For the text-containing cell, return its midpoint in (X, Y) coordinate format. 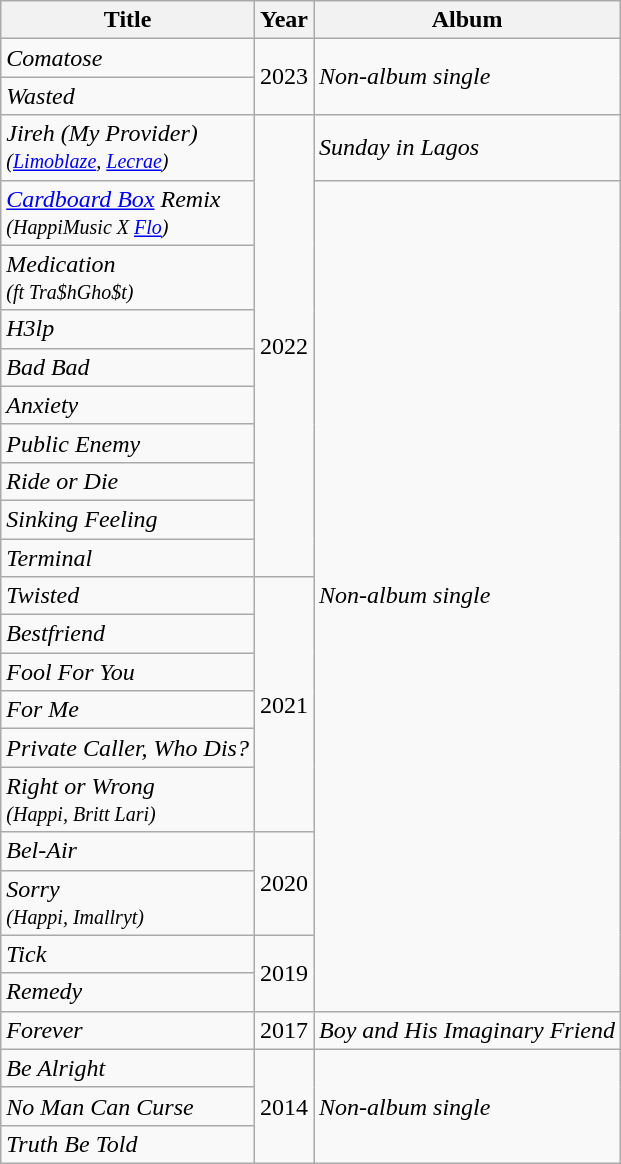
Remedy (128, 992)
2020 (284, 884)
Public Enemy (128, 443)
For Me (128, 710)
Year (284, 20)
Terminal (128, 557)
Bel-Air (128, 851)
Ride or Die (128, 481)
Medication(ft Tra$hGho$t) (128, 278)
Forever (128, 1030)
Truth Be Told (128, 1144)
2019 (284, 973)
Sorry(Happi, Imallryt) (128, 902)
Wasted (128, 96)
Cardboard Box Remix(HappiMusic X Flo) (128, 212)
2023 (284, 77)
2021 (284, 704)
Fool For You (128, 672)
2017 (284, 1030)
Right or Wrong(Happi, Britt Lari) (128, 800)
Private Caller, Who Dis? (128, 748)
Jireh (My Provider)(Limoblaze, Lecrae) (128, 148)
Be Alright (128, 1068)
2014 (284, 1106)
Title (128, 20)
Bad Bad (128, 367)
Anxiety (128, 405)
No Man Can Curse (128, 1106)
H3lp (128, 329)
2022 (284, 346)
Twisted (128, 596)
Sunday in Lagos (468, 148)
Boy and His Imaginary Friend (468, 1030)
Comatose (128, 58)
Tick (128, 954)
Bestfriend (128, 634)
Sinking Feeling (128, 519)
Album (468, 20)
